Output the (X, Y) coordinate of the center of the cell containing the given text.  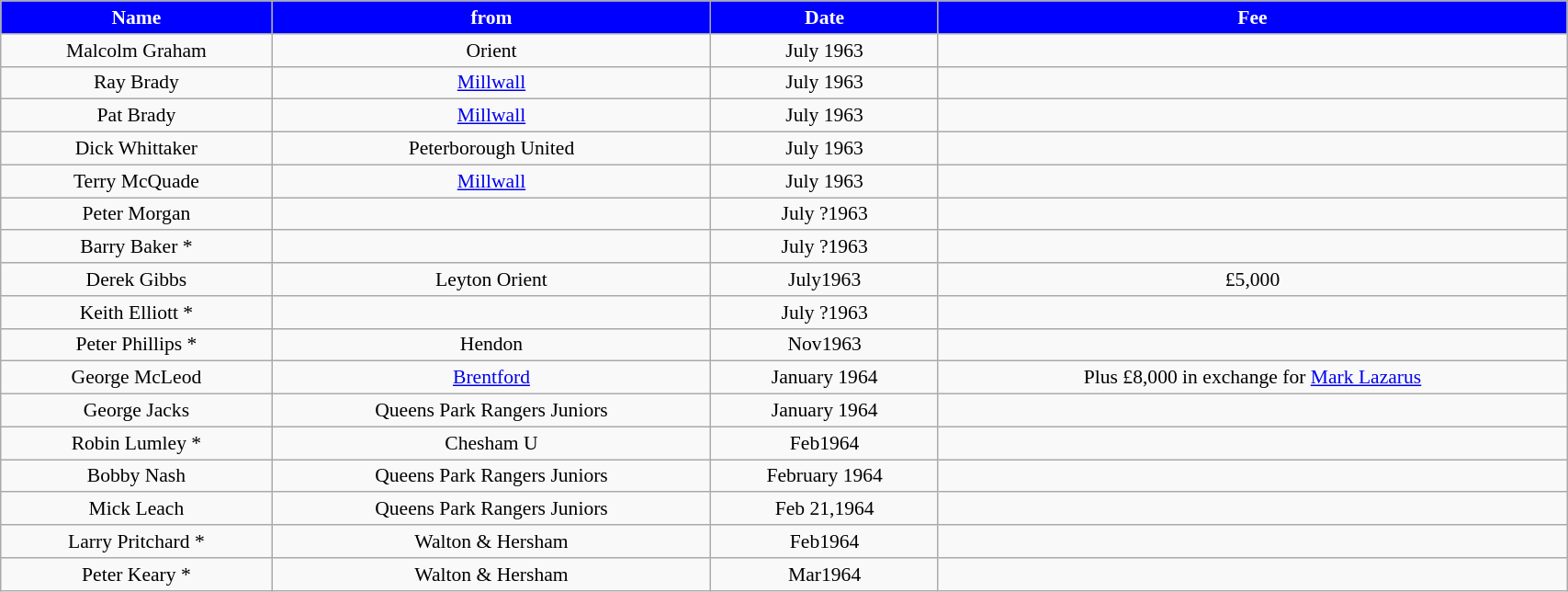
Terry McQuade (136, 181)
Pat Brady (136, 116)
Brentford (491, 378)
Fee (1252, 17)
£5,000 (1252, 279)
Peter Keary * (136, 575)
Peterborough United (491, 149)
Barry Baker * (136, 247)
Hendon (491, 345)
Peter Phillips * (136, 345)
Mick Leach (136, 509)
Larry Pritchard * (136, 541)
Peter Morgan (136, 214)
Robin Lumley * (136, 443)
Chesham U (491, 443)
Bobby Nash (136, 476)
Date (825, 17)
Keith Elliott * (136, 313)
George McLeod (136, 378)
Nov1963 (825, 345)
from (491, 17)
Leyton Orient (491, 279)
Name (136, 17)
July1963 (825, 279)
George Jacks (136, 411)
Derek Gibbs (136, 279)
Mar1964 (825, 575)
Plus £8,000 in exchange for Mark Lazarus (1252, 378)
Dick Whittaker (136, 149)
Feb 21,1964 (825, 509)
Orient (491, 51)
February 1964 (825, 476)
Malcolm Graham (136, 51)
Ray Brady (136, 83)
